Locate the cell with the specified text and output its [X, Y] center coordinate. 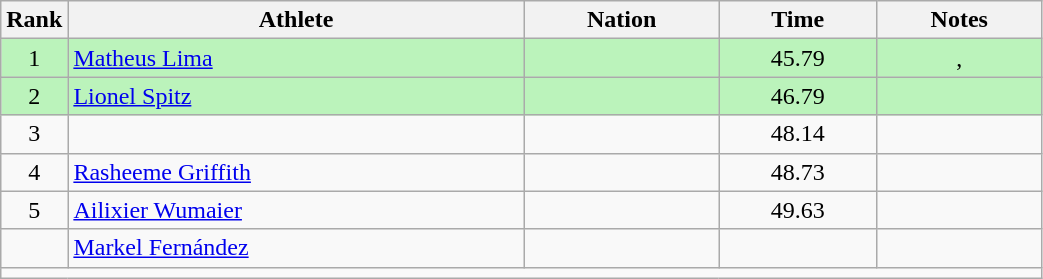
5 [34, 210]
45.79 [798, 58]
3 [34, 134]
2 [34, 96]
48.14 [798, 134]
Matheus Lima [296, 58]
Athlete [296, 20]
Rank [34, 20]
46.79 [798, 96]
48.73 [798, 172]
, [959, 58]
Ailixier Wumaier [296, 210]
1 [34, 58]
Notes [959, 20]
Nation [622, 20]
Markel Fernández [296, 248]
4 [34, 172]
Time [798, 20]
49.63 [798, 210]
Lionel Spitz [296, 96]
Rasheeme Griffith [296, 172]
